Identify which cell holds the provided text, then report its (X, Y) central coordinate. 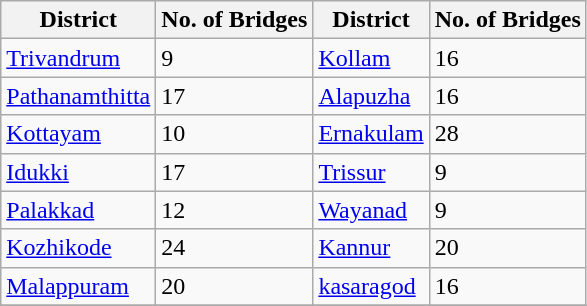
Pathanamthitta (78, 96)
Kollam (371, 58)
Kannur (371, 248)
Alapuzha (371, 96)
12 (234, 210)
Idukki (78, 172)
Trivandrum (78, 58)
Kottayam (78, 134)
10 (234, 134)
24 (234, 248)
Palakkad (78, 210)
Ernakulam (371, 134)
Malappuram (78, 286)
kasaragod (371, 286)
Kozhikode (78, 248)
28 (508, 134)
Wayanad (371, 210)
Trissur (371, 172)
